Provide the (x, y) coordinate of the cell's center where the given text is located.  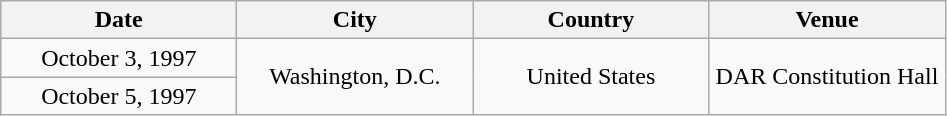
October 5, 1997 (119, 96)
Venue (827, 20)
City (355, 20)
Washington, D.C. (355, 77)
Date (119, 20)
United States (591, 77)
DAR Constitution Hall (827, 77)
Country (591, 20)
October 3, 1997 (119, 58)
